For the text-containing cell, return its midpoint in [x, y] coordinate format. 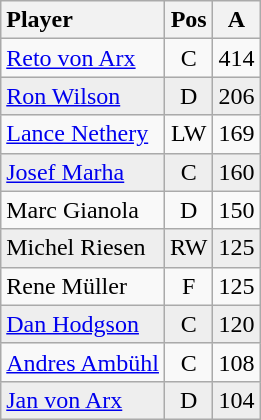
Player [83, 20]
169 [236, 134]
104 [236, 400]
160 [236, 172]
Lance Nethery [83, 134]
Michel Riesen [83, 248]
108 [236, 362]
Josef Marha [83, 172]
Dan Hodgson [83, 324]
120 [236, 324]
Marc Gianola [83, 210]
150 [236, 210]
Pos [188, 20]
Reto von Arx [83, 58]
F [188, 286]
A [236, 20]
Rene Müller [83, 286]
Andres Ambühl [83, 362]
RW [188, 248]
206 [236, 96]
Ron Wilson [83, 96]
414 [236, 58]
LW [188, 134]
Jan von Arx [83, 400]
